Find where the given text appears and provide that cell's center as (x, y) coordinate. 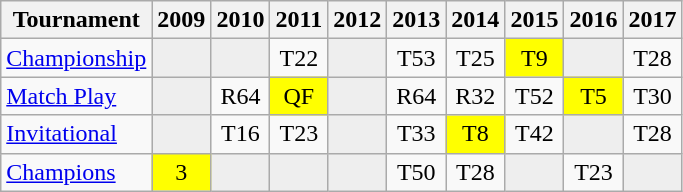
T25 (476, 58)
T42 (534, 134)
2016 (594, 20)
Invitational (76, 134)
2013 (416, 20)
T50 (416, 172)
T33 (416, 134)
T5 (594, 96)
Tournament (76, 20)
2010 (240, 20)
2014 (476, 20)
T16 (240, 134)
T22 (299, 58)
2009 (182, 20)
QF (299, 96)
Championship (76, 58)
2017 (652, 20)
T53 (416, 58)
T9 (534, 58)
T30 (652, 96)
Champions (76, 172)
2015 (534, 20)
3 (182, 172)
2011 (299, 20)
T52 (534, 96)
Match Play (76, 96)
R32 (476, 96)
2012 (358, 20)
T8 (476, 134)
